Determine the (X, Y) coordinate at the center of the cell enclosing the given text.  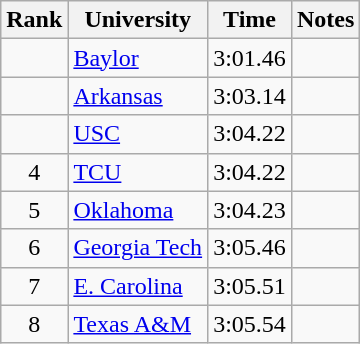
3:04.23 (250, 210)
Texas A&M (138, 324)
Rank (34, 20)
Georgia Tech (138, 248)
E. Carolina (138, 286)
8 (34, 324)
3:01.46 (250, 58)
Arkansas (138, 96)
Baylor (138, 58)
3:05.54 (250, 324)
USC (138, 134)
Time (250, 20)
3:05.51 (250, 286)
3:05.46 (250, 248)
6 (34, 248)
TCU (138, 172)
Oklahoma (138, 210)
5 (34, 210)
4 (34, 172)
University (138, 20)
7 (34, 286)
Notes (325, 20)
3:03.14 (250, 96)
